Provide the (X, Y) coordinate of the cell's center where the given text is located.  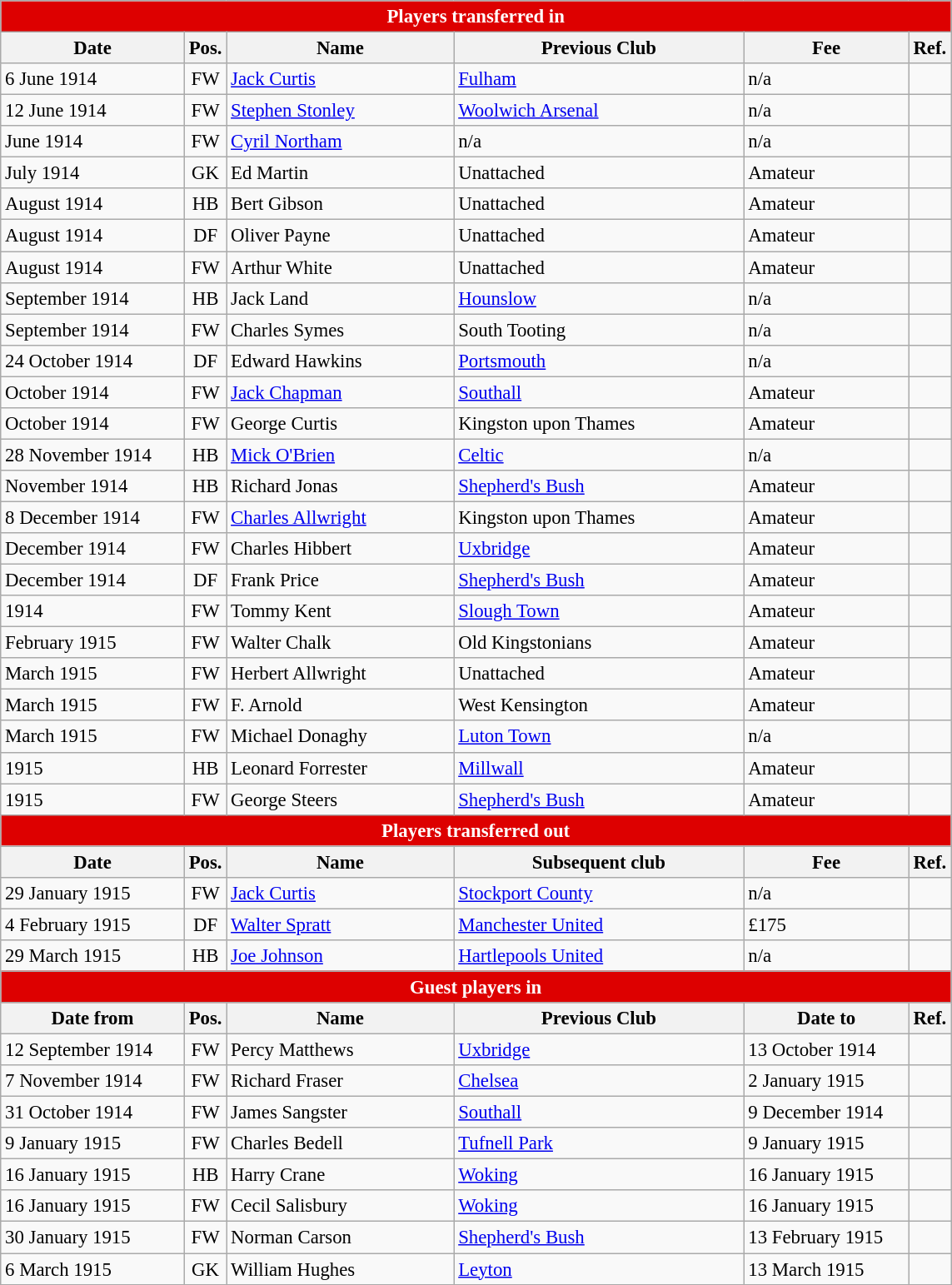
Date to (826, 1019)
Players transferred out (476, 830)
Woolwich Arsenal (599, 111)
1914 (93, 611)
Hartlepools United (599, 956)
Oliver Payne (340, 236)
Charles Bedell (340, 1143)
Harry Crane (340, 1175)
Walter Spratt (340, 924)
Guest players in (476, 987)
Charles Allwright (340, 517)
Herbert Allwright (340, 674)
Arthur White (340, 267)
24 October 1914 (93, 361)
6 March 1915 (93, 1269)
Richard Jonas (340, 486)
Tommy Kent (340, 611)
Tufnell Park (599, 1143)
Players transferred in (476, 17)
8 December 1914 (93, 517)
Stockport County (599, 894)
30 January 1915 (93, 1238)
William Hughes (340, 1269)
James Sangster (340, 1113)
West Kensington (599, 705)
Jack Chapman (340, 392)
Michael Donaghy (340, 737)
Chelsea (599, 1081)
Jack Land (340, 298)
Cyril Northam (340, 142)
Leonard Forrester (340, 768)
George Steers (340, 799)
Ed Martin (340, 173)
November 1914 (93, 486)
Bert Gibson (340, 204)
13 March 1915 (826, 1269)
6 June 1914 (93, 79)
Celtic (599, 455)
13 February 1915 (826, 1238)
Charles Symes (340, 330)
Manchester United (599, 924)
Portsmouth (599, 361)
June 1914 (93, 142)
Subsequent club (599, 862)
Richard Fraser (340, 1081)
Luton Town (599, 737)
F. Arnold (340, 705)
February 1915 (93, 643)
Cecil Salisbury (340, 1207)
7 November 1914 (93, 1081)
13 October 1914 (826, 1050)
9 December 1914 (826, 1113)
Fulham (599, 79)
Joe Johnson (340, 956)
Stephen Stonley (340, 111)
£175 (826, 924)
South Tooting (599, 330)
Old Kingstonians (599, 643)
Mick O'Brien (340, 455)
12 September 1914 (93, 1050)
29 January 1915 (93, 894)
2 January 1915 (826, 1081)
29 March 1915 (93, 956)
Leyton (599, 1269)
Charles Hibbert (340, 549)
4 February 1915 (93, 924)
George Curtis (340, 424)
Frank Price (340, 580)
31 October 1914 (93, 1113)
Walter Chalk (340, 643)
Slough Town (599, 611)
28 November 1914 (93, 455)
Date from (93, 1019)
Millwall (599, 768)
Norman Carson (340, 1238)
Percy Matthews (340, 1050)
12 June 1914 (93, 111)
Hounslow (599, 298)
July 1914 (93, 173)
Edward Hawkins (340, 361)
